Scan for the cell matching the given text and deliver its (X, Y) coordinate at center. 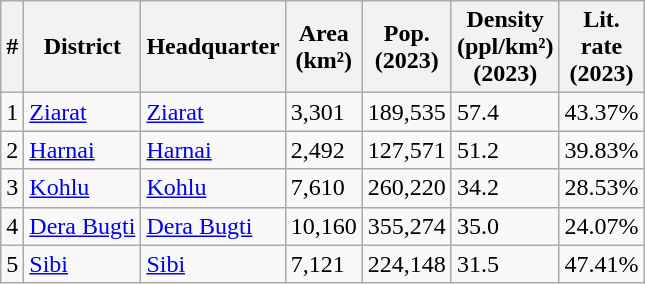
47.41% (602, 264)
51.2 (505, 150)
Lit.rate(2023) (602, 47)
57.4 (505, 112)
31.5 (505, 264)
10,160 (324, 226)
3,301 (324, 112)
39.83% (602, 150)
# (12, 47)
189,535 (406, 112)
28.53% (602, 188)
2,492 (324, 150)
Area(km²) (324, 47)
7,121 (324, 264)
224,148 (406, 264)
Density(ppl/km²)(2023) (505, 47)
2 (12, 150)
Pop.(2023) (406, 47)
127,571 (406, 150)
Headquarter (213, 47)
4 (12, 226)
5 (12, 264)
355,274 (406, 226)
43.37% (602, 112)
260,220 (406, 188)
1 (12, 112)
24.07% (602, 226)
3 (12, 188)
District (82, 47)
34.2 (505, 188)
7,610 (324, 188)
35.0 (505, 226)
